Extract the (X, Y) coordinate from the center of the cell holding the provided text.  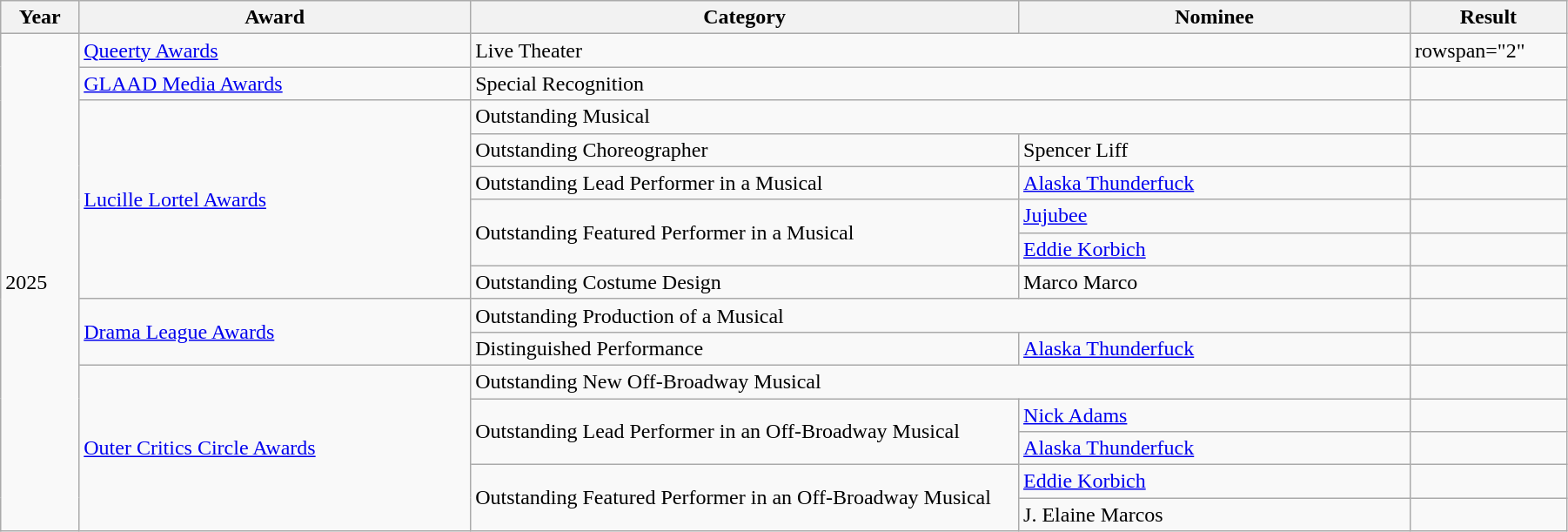
Lucille Lortel Awards (275, 199)
Marco Marco (1215, 282)
Year (40, 17)
Drama League Awards (275, 332)
Queerty Awards (275, 51)
rowspan="2" (1488, 51)
Outstanding Choreographer (745, 150)
Distinguished Performance (745, 348)
Result (1488, 17)
Outstanding Lead Performer in an Off-Broadway Musical (745, 432)
Outstanding Lead Performer in a Musical (745, 183)
Outstanding Costume Design (745, 282)
Outstanding Featured Performer in a Musical (745, 232)
Category (745, 17)
Outstanding New Off-Broadway Musical (941, 381)
Outstanding Production of a Musical (941, 315)
Spencer Liff (1215, 150)
Outer Critics Circle Awards (275, 448)
J. Elaine Marcos (1215, 515)
Live Theater (941, 51)
Outstanding Musical (941, 117)
2025 (40, 282)
Special Recognition (941, 84)
Nominee (1215, 17)
Award (275, 17)
Outstanding Featured Performer in an Off-Broadway Musical (745, 498)
GLAAD Media Awards (275, 84)
Nick Adams (1215, 415)
Jujubee (1215, 216)
